Determine the (X, Y) coordinate at the center of the cell enclosing the given text.  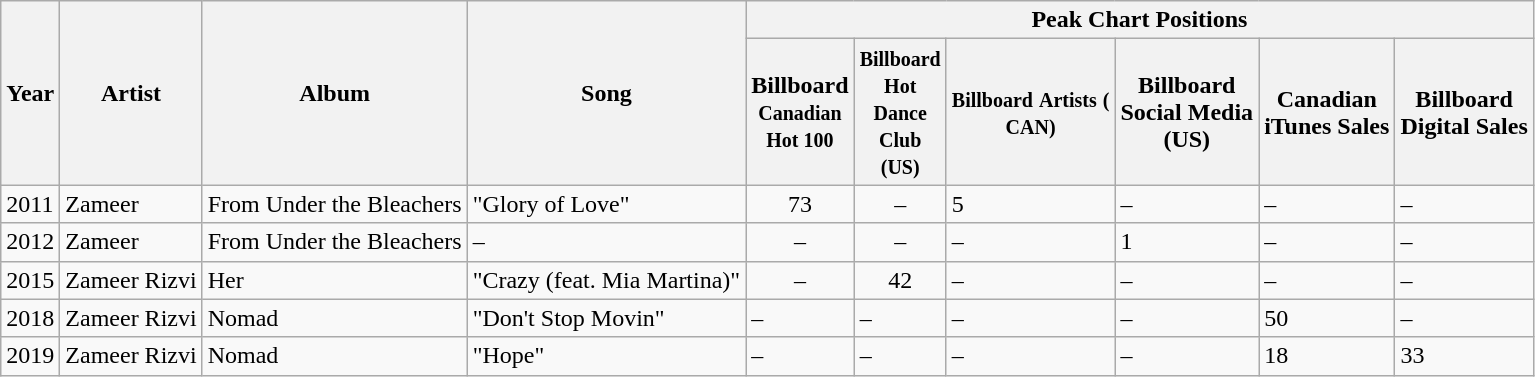
"Crazy (feat. Mia Martina)" (606, 280)
73 (800, 204)
50 (1327, 318)
BillboardDigital Sales (1464, 112)
Peak Chart Positions (1140, 20)
2012 (30, 242)
Song (606, 93)
Her (334, 280)
1 (1187, 242)
2019 (30, 356)
5 (1030, 204)
33 (1464, 356)
BillboardSocial Media(US) (1187, 112)
Billboard Hot Dance Club (US) (900, 112)
"Glory of Love" (606, 204)
BillboardCanadian Hot 100 (800, 112)
2015 (30, 280)
Year (30, 93)
Billboard Artists (CAN) (1030, 112)
Album (334, 93)
42 (900, 280)
"Don't Stop Movin" (606, 318)
2018 (30, 318)
18 (1327, 356)
Artist (131, 93)
2011 (30, 204)
"Hope" (606, 356)
CanadianiTunes Sales (1327, 112)
